Detect which cell encompasses the target text, then output its (X, Y) center coordinate. 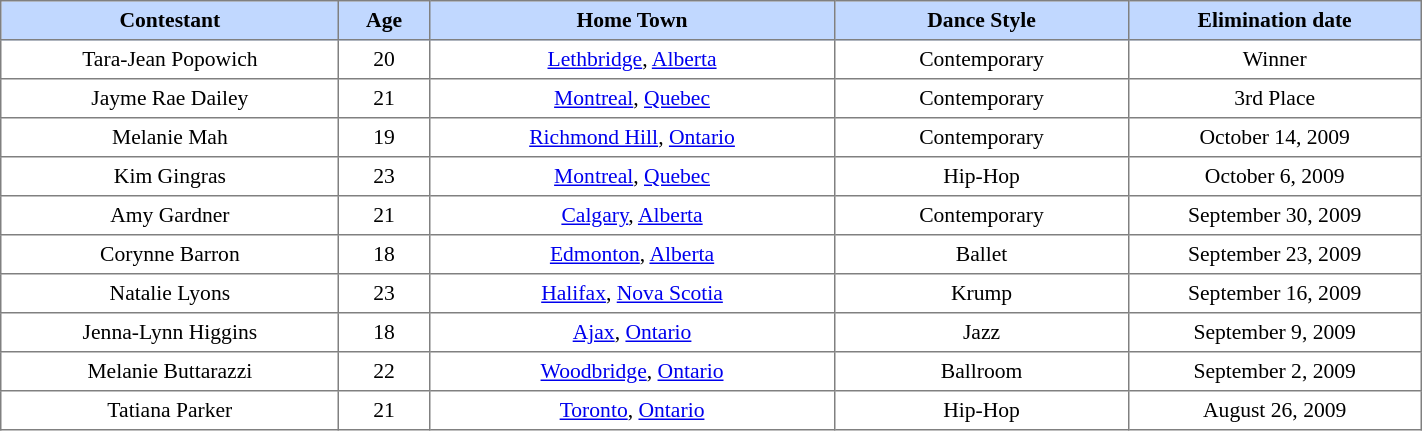
Halifax, Nova Scotia (632, 294)
Dance Style (982, 20)
August 26, 2009 (1274, 410)
20 (384, 60)
Richmond Hill, Ontario (632, 138)
Elimination date (1274, 20)
September 30, 2009 (1274, 216)
Krump (982, 294)
Tatiana Parker (170, 410)
Contestant (170, 20)
Jazz (982, 332)
Jenna-Lynn Higgins (170, 332)
Tara-Jean Popowich (170, 60)
September 2, 2009 (1274, 372)
Home Town (632, 20)
October 6, 2009 (1274, 176)
Kim Gingras (170, 176)
3rd Place (1274, 98)
Melanie Mah (170, 138)
Ballet (982, 254)
Age (384, 20)
Woodbridge, Ontario (632, 372)
Corynne Barron (170, 254)
Ajax, Ontario (632, 332)
19 (384, 138)
September 16, 2009 (1274, 294)
September 9, 2009 (1274, 332)
Jayme Rae Dailey (170, 98)
Amy Gardner (170, 216)
Natalie Lyons (170, 294)
October 14, 2009 (1274, 138)
Lethbridge, Alberta (632, 60)
Toronto, Ontario (632, 410)
Calgary, Alberta (632, 216)
September 23, 2009 (1274, 254)
Edmonton, Alberta (632, 254)
Melanie Buttarazzi (170, 372)
Winner (1274, 60)
Ballroom (982, 372)
22 (384, 372)
